Determine the [x, y] coordinate at the center of the cell enclosing the given text.  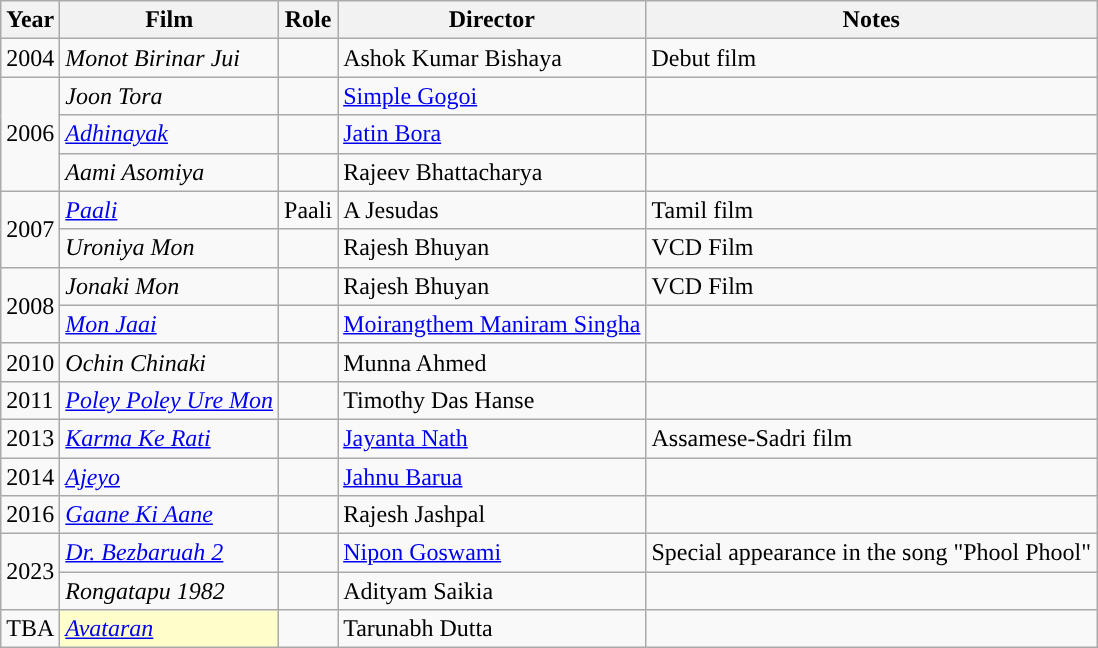
Mon Jaai [170, 324]
Poley Poley Ure Mon [170, 400]
2023 [30, 572]
Dr. Bezbaruah 2 [170, 553]
Gaane Ki Aane [170, 515]
Karma Ke Rati [170, 438]
Role [308, 20]
A Jesudas [492, 210]
Ochin Chinaki [170, 362]
Monot Birinar Jui [170, 58]
Moirangthem Maniram Singha [492, 324]
TBA [30, 629]
Assamese-Sadri film [872, 438]
2007 [30, 229]
Year [30, 20]
2006 [30, 134]
2004 [30, 58]
Jatin Bora [492, 134]
Film [170, 20]
Rajesh Jashpal [492, 515]
Aami Asomiya [170, 172]
Special appearance in the song "Phool Phool" [872, 553]
Nipon Goswami [492, 553]
Ashok Kumar Bishaya [492, 58]
Adityam Saikia [492, 591]
Jahnu Barua [492, 477]
2011 [30, 400]
Jonaki Mon [170, 286]
Notes [872, 20]
2010 [30, 362]
Tamil film [872, 210]
Adhinayak [170, 134]
Avataran [170, 629]
2013 [30, 438]
Tarunabh Dutta [492, 629]
Ajeyo [170, 477]
Jayanta Nath [492, 438]
2008 [30, 305]
Simple Gogoi [492, 96]
Uroniya Mon [170, 248]
Director [492, 20]
Debut film [872, 58]
2014 [30, 477]
2016 [30, 515]
Rongatapu 1982 [170, 591]
Timothy Das Hanse [492, 400]
Joon Tora [170, 96]
Rajeev Bhattacharya [492, 172]
Munna Ahmed [492, 362]
